Return [x, y] of the center of cell containing provided text 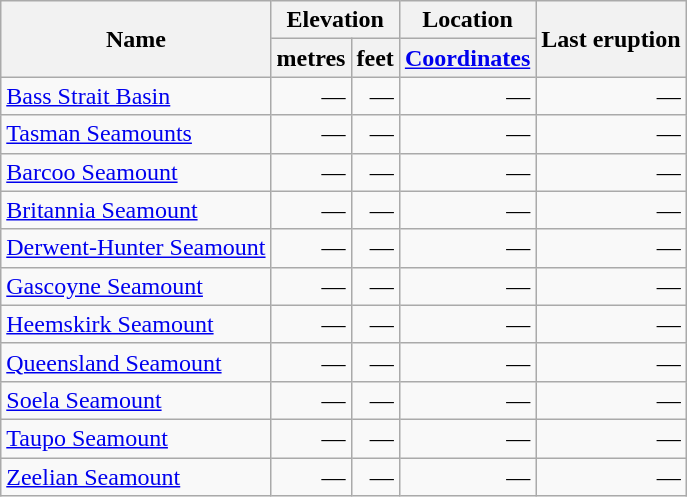
Gascoyne Seamount [136, 286]
Bass Strait Basin [136, 96]
Derwent-Hunter Seamount [136, 248]
Barcoo Seamount [136, 172]
feet [375, 58]
Tasman Seamounts [136, 134]
Coordinates [467, 58]
Location [467, 20]
metres [311, 58]
Name [136, 39]
Zeelian Seamount [136, 477]
Soela Seamount [136, 400]
Britannia Seamount [136, 210]
Elevation [335, 20]
Queensland Seamount [136, 362]
Last eruption [611, 39]
Taupo Seamount [136, 438]
Heemskirk Seamount [136, 324]
